Return the (X, Y) coordinate for the center point of the cell that contains the specified text.  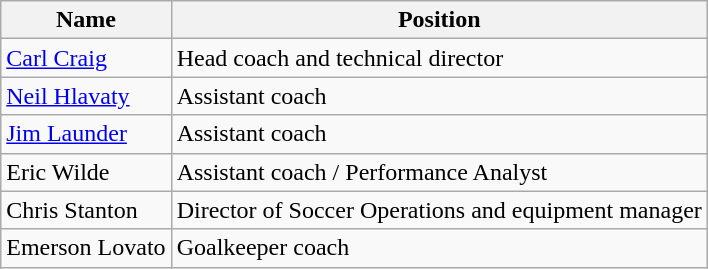
Jim Launder (86, 134)
Emerson Lovato (86, 248)
Carl Craig (86, 58)
Chris Stanton (86, 210)
Position (439, 20)
Director of Soccer Operations and equipment manager (439, 210)
Neil Hlavaty (86, 96)
Name (86, 20)
Eric Wilde (86, 172)
Assistant coach / Performance Analyst (439, 172)
Goalkeeper coach (439, 248)
Head coach and technical director (439, 58)
